From the cell containing the given text, extract its center point as [X, Y] coordinate. 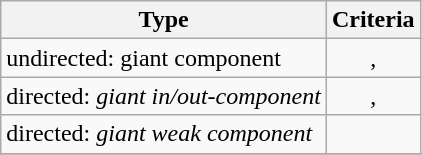
directed: giant in/out-component [164, 96]
Criteria [373, 20]
directed: giant weak component [164, 134]
undirected: giant component [164, 58]
Type [164, 20]
